For the text-containing cell, return its midpoint in [x, y] coordinate format. 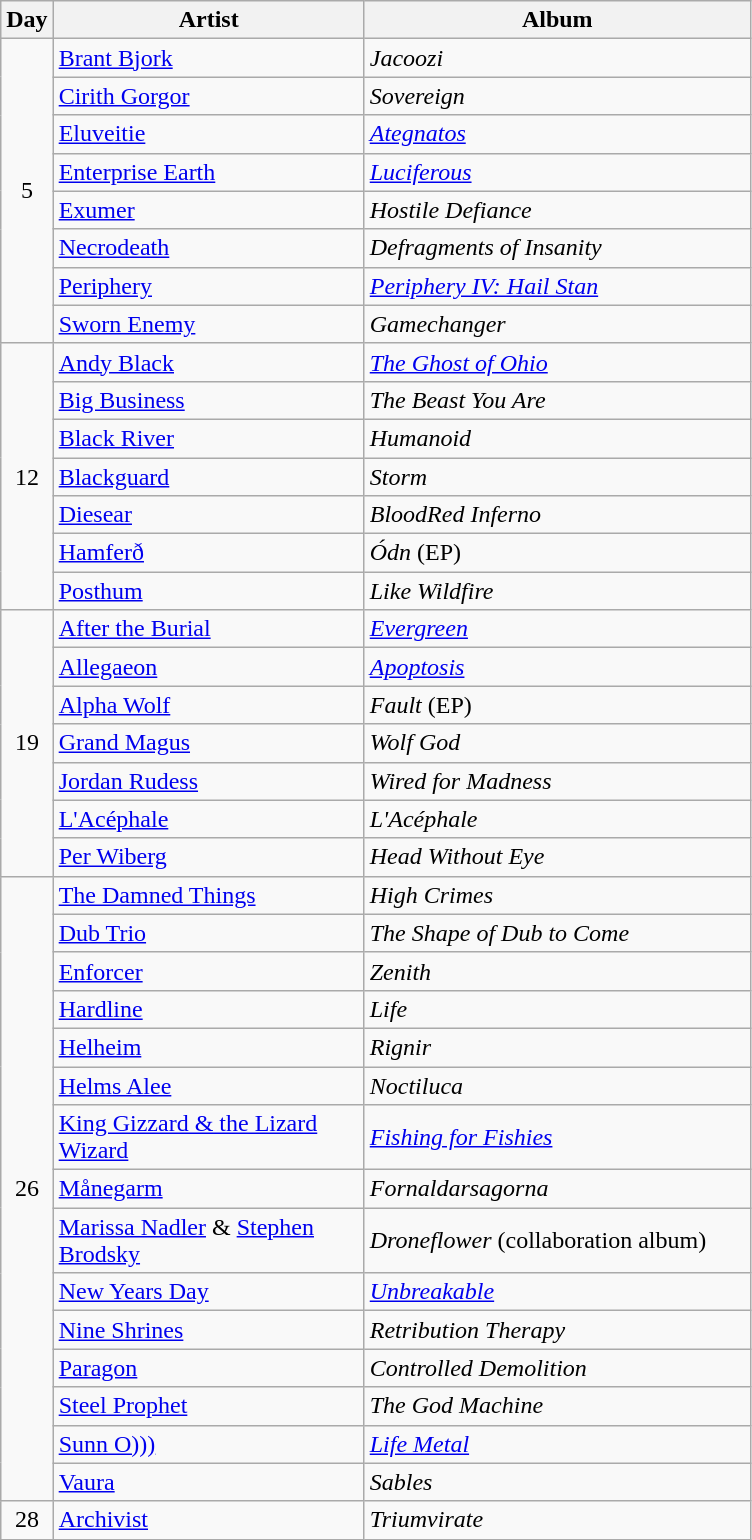
The Damned Things [208, 895]
Posthum [208, 591]
Gamechanger [557, 324]
Paragon [208, 1368]
Hostile Defiance [557, 210]
BloodRed Inferno [557, 515]
Droneflower (collaboration album) [557, 1240]
Evergreen [557, 629]
Head Without Eye [557, 857]
5 [27, 191]
Like Wildfire [557, 591]
Sworn Enemy [208, 324]
Rignir [557, 1047]
Wolf God [557, 743]
Controlled Demolition [557, 1368]
19 [27, 743]
Life [557, 1009]
Defragments of Insanity [557, 248]
Zenith [557, 971]
Retribution Therapy [557, 1330]
Fault (EP) [557, 705]
Sunn O))) [208, 1444]
Ódn (EP) [557, 553]
The Ghost of Ohio [557, 362]
Jacoozi [557, 58]
Apoptosis [557, 667]
Noctiluca [557, 1085]
Exumer [208, 210]
Wired for Madness [557, 781]
Per Wiberg [208, 857]
Grand Magus [208, 743]
Black River [208, 438]
Triumvirate [557, 1520]
Blackguard [208, 477]
Helheim [208, 1047]
Steel Prophet [208, 1406]
Necrodeath [208, 248]
Album [557, 20]
12 [27, 476]
28 [27, 1520]
Hamferð [208, 553]
Nine Shrines [208, 1330]
Jordan Rudess [208, 781]
Unbreakable [557, 1292]
Day [27, 20]
High Crimes [557, 895]
Fornaldarsagorna [557, 1189]
The Shape of Dub to Come [557, 933]
Artist [208, 20]
Archivist [208, 1520]
Big Business [208, 400]
Humanoid [557, 438]
Periphery IV: Hail Stan [557, 286]
Enterprise Earth [208, 172]
King Gizzard & the Lizard Wizard [208, 1138]
26 [27, 1188]
New Years Day [208, 1292]
Ategnatos [557, 134]
Life Metal [557, 1444]
The God Machine [557, 1406]
Periphery [208, 286]
Diesear [208, 515]
Marissa Nadler & Stephen Brodsky [208, 1240]
Brant Bjork [208, 58]
Sovereign [557, 96]
Helms Alee [208, 1085]
Vaura [208, 1482]
Eluveitie [208, 134]
Andy Black [208, 362]
Alpha Wolf [208, 705]
Sables [557, 1482]
The Beast You Are [557, 400]
Månegarm [208, 1189]
After the Burial [208, 629]
Dub Trio [208, 933]
Cirith Gorgor [208, 96]
Enforcer [208, 971]
Hardline [208, 1009]
Luciferous [557, 172]
Fishing for Fishies [557, 1138]
Allegaeon [208, 667]
Storm [557, 477]
